Pinpoint the cell where the given text exists, returning its (x, y) midpoint coordinate. 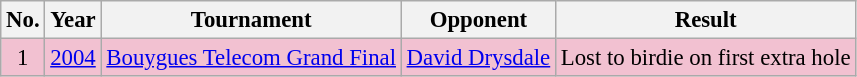
Lost to birdie on first extra hole (706, 58)
Year (73, 20)
1 (23, 58)
Bouygues Telecom Grand Final (251, 58)
David Drysdale (478, 58)
Opponent (478, 20)
2004 (73, 58)
No. (23, 20)
Result (706, 20)
Tournament (251, 20)
